Locate the cell with the specified text and output its (x, y) center coordinate. 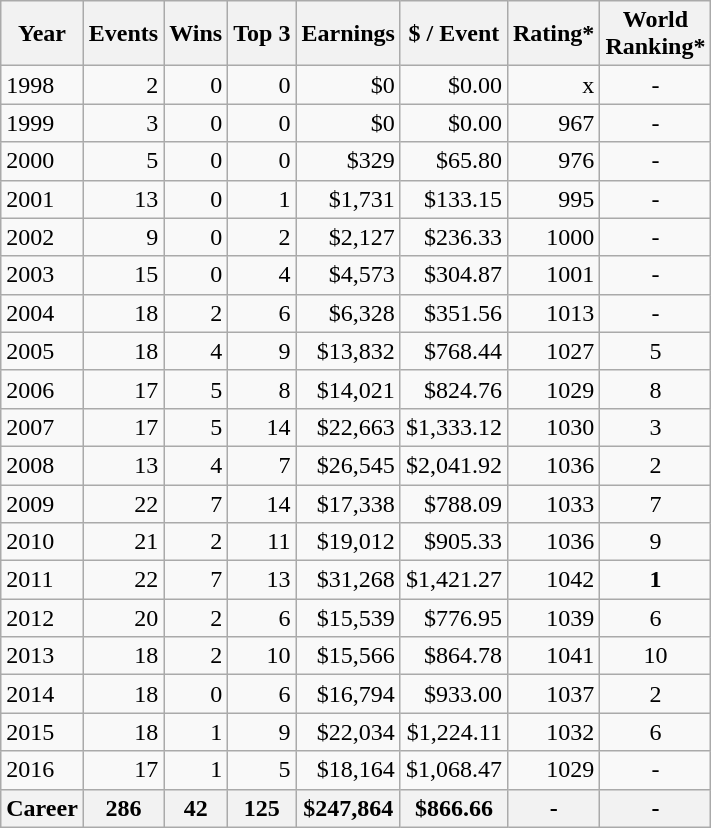
$2,127 (348, 237)
1013 (553, 313)
$13,832 (348, 351)
1039 (553, 618)
995 (553, 199)
$905.33 (454, 542)
42 (196, 808)
$1,333.12 (454, 427)
1033 (553, 503)
2000 (42, 161)
2009 (42, 503)
2002 (42, 237)
$1,421.27 (454, 580)
1001 (553, 275)
$864.78 (454, 656)
1032 (553, 732)
$247,864 (348, 808)
x (553, 85)
WorldRanking* (656, 34)
2008 (42, 465)
$18,164 (348, 770)
2004 (42, 313)
1037 (553, 694)
$866.66 (454, 808)
1041 (553, 656)
21 (123, 542)
$824.76 (454, 389)
2015 (42, 732)
967 (553, 123)
Events (123, 34)
$933.00 (454, 694)
$1,068.47 (454, 770)
$236.33 (454, 237)
1027 (553, 351)
$4,573 (348, 275)
$15,539 (348, 618)
$304.87 (454, 275)
$26,545 (348, 465)
2016 (42, 770)
$768.44 (454, 351)
Top 3 (262, 34)
$788.09 (454, 503)
$65.80 (454, 161)
$133.15 (454, 199)
$1,731 (348, 199)
$6,328 (348, 313)
1999 (42, 123)
2001 (42, 199)
2010 (42, 542)
125 (262, 808)
1000 (553, 237)
Year (42, 34)
$1,224.11 (454, 732)
2011 (42, 580)
$ / Event (454, 34)
286 (123, 808)
2012 (42, 618)
1042 (553, 580)
$17,338 (348, 503)
2003 (42, 275)
976 (553, 161)
Career (42, 808)
15 (123, 275)
20 (123, 618)
$776.95 (454, 618)
$14,021 (348, 389)
$2,041.92 (454, 465)
2006 (42, 389)
2014 (42, 694)
$16,794 (348, 694)
$31,268 (348, 580)
2005 (42, 351)
$19,012 (348, 542)
2013 (42, 656)
11 (262, 542)
1998 (42, 85)
Rating* (553, 34)
$22,663 (348, 427)
Wins (196, 34)
$15,566 (348, 656)
$351.56 (454, 313)
$22,034 (348, 732)
$329 (348, 161)
Earnings (348, 34)
1030 (553, 427)
2007 (42, 427)
